Return the [x, y] coordinate for the center point of the cell that contains the specified text.  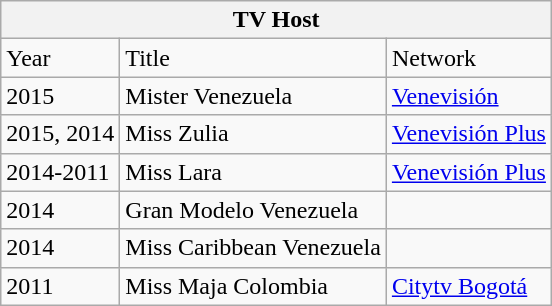
Mister Venezuela [254, 96]
2015 [60, 96]
Gran Modelo Venezuela [254, 210]
2015, 2014 [60, 134]
Citytv Bogotá [468, 286]
TV Host [276, 20]
Network [468, 58]
2011 [60, 286]
2014-2011 [60, 172]
Title [254, 58]
Miss Lara [254, 172]
Miss Maja Colombia [254, 286]
Miss Caribbean Venezuela [254, 248]
Year [60, 58]
Venevisión [468, 96]
Miss Zulia [254, 134]
